Locate the cell with the specified text and output its [x, y] center coordinate. 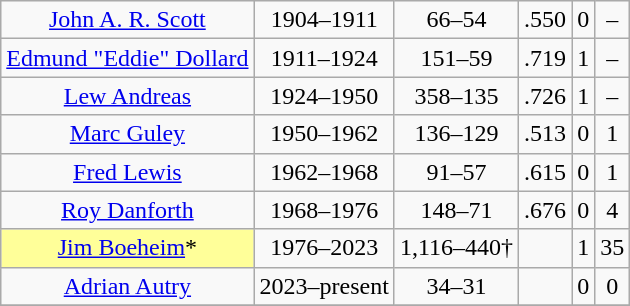
Jim Boeheim* [128, 248]
Fred Lewis [128, 172]
1968–1976 [324, 210]
.513 [546, 134]
1962–1968 [324, 172]
Roy Danforth [128, 210]
Adrian Autry [128, 286]
1976–2023 [324, 248]
1924–1950 [324, 96]
1904–1911 [324, 20]
.550 [546, 20]
1,116–440† [456, 248]
35 [612, 248]
66–54 [456, 20]
.676 [546, 210]
1950–1962 [324, 134]
.726 [546, 96]
Lew Andreas [128, 96]
34–31 [456, 286]
4 [612, 210]
91–57 [456, 172]
1911–1924 [324, 58]
136–129 [456, 134]
John A. R. Scott [128, 20]
.615 [546, 172]
148–71 [456, 210]
.719 [546, 58]
2023–present [324, 286]
358–135 [456, 96]
Edmund "Eddie" Dollard [128, 58]
151–59 [456, 58]
Marc Guley [128, 134]
